Provide the [x, y] coordinate of the cell's center where the given text is located.  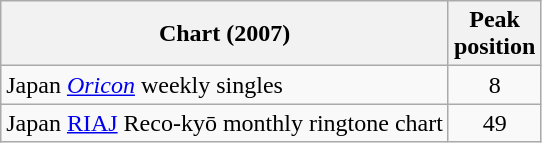
Japan Oricon weekly singles [225, 85]
Chart (2007) [225, 34]
8 [494, 85]
49 [494, 123]
Peakposition [494, 34]
Japan RIAJ Reco-kyō monthly ringtone chart [225, 123]
